Output the (x, y) coordinate of the center of the cell containing the given text.  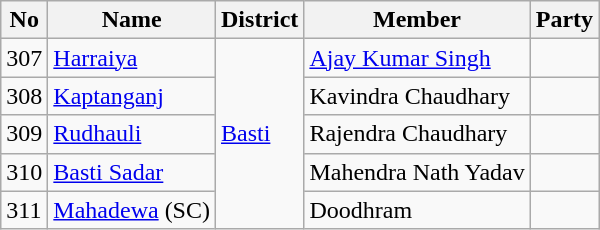
311 (24, 210)
Kavindra Chaudhary (417, 96)
Doodhram (417, 210)
Harraiya (132, 58)
Mahendra Nath Yadav (417, 172)
310 (24, 172)
308 (24, 96)
Rudhauli (132, 134)
Basti Sadar (132, 172)
Name (132, 20)
307 (24, 58)
Basti (260, 134)
Rajendra Chaudhary (417, 134)
Member (417, 20)
Party (564, 20)
Ajay Kumar Singh (417, 58)
309 (24, 134)
District (260, 20)
No (24, 20)
Mahadewa (SC) (132, 210)
Kaptanganj (132, 96)
